Determine the [X, Y] coordinate at the center of the cell enclosing the given text.  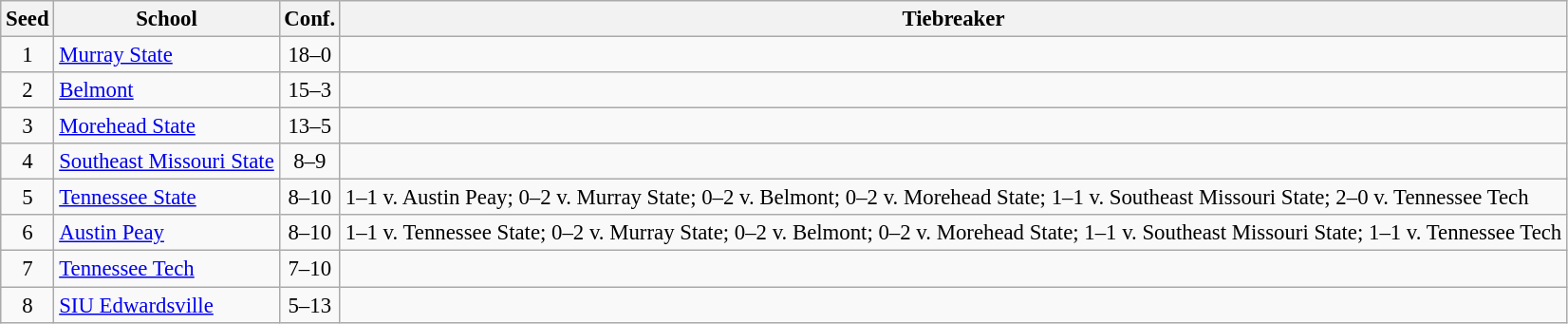
8–9 [309, 162]
Morehead State [167, 126]
4 [28, 162]
Seed [28, 19]
13–5 [309, 126]
Belmont [167, 90]
7 [28, 269]
1–1 v. Austin Peay; 0–2 v. Murray State; 0–2 v. Belmont; 0–2 v. Morehead State; 1–1 v. Southeast Missouri State; 2–0 v. Tennessee Tech [953, 198]
Austin Peay [167, 233]
7–10 [309, 269]
1 [28, 55]
5–13 [309, 305]
3 [28, 126]
6 [28, 233]
15–3 [309, 90]
SIU Edwardsville [167, 305]
8 [28, 305]
Tennessee State [167, 198]
2 [28, 90]
5 [28, 198]
1–1 v. Tennessee State; 0–2 v. Murray State; 0–2 v. Belmont; 0–2 v. Morehead State; 1–1 v. Southeast Missouri State; 1–1 v. Tennessee Tech [953, 233]
Conf. [309, 19]
School [167, 19]
Tiebreaker [953, 19]
Tennessee Tech [167, 269]
Southeast Missouri State [167, 162]
18–0 [309, 55]
Murray State [167, 55]
